Search for the cell housing the specified text and yield its [x, y] center coordinate. 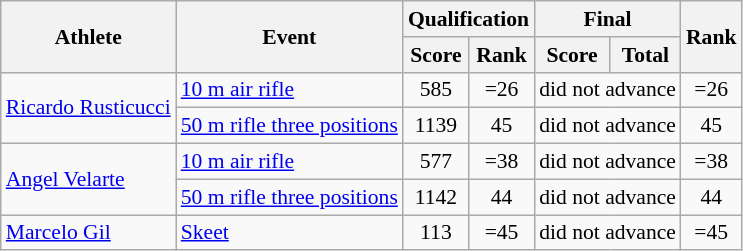
Event [290, 36]
Athlete [88, 36]
Total [646, 55]
585 [436, 90]
1139 [436, 126]
Qualification [468, 19]
577 [436, 162]
Angel Velarte [88, 180]
Ricardo Rusticucci [88, 108]
Skeet [290, 233]
Final [608, 19]
113 [436, 233]
1142 [436, 197]
Marcelo Gil [88, 233]
